Pinpoint the cell where the given text exists, returning its [X, Y] midpoint coordinate. 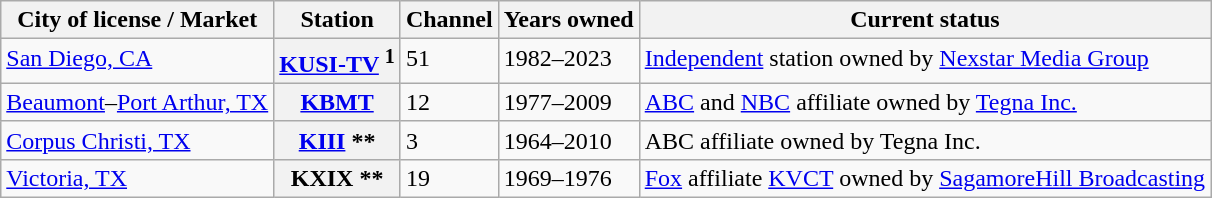
Current status [924, 20]
ABC and NBC affiliate owned by Tegna Inc. [924, 102]
Independent station owned by Nexstar Media Group [924, 62]
Station [338, 20]
Victoria, TX [138, 178]
San Diego, CA [138, 62]
19 [449, 178]
KXIX ** [338, 178]
1977–2009 [568, 102]
1982–2023 [568, 62]
City of license / Market [138, 20]
Fox affiliate KVCT owned by SagamoreHill Broadcasting [924, 178]
12 [449, 102]
KIII ** [338, 140]
Beaumont–Port Arthur, TX [138, 102]
3 [449, 140]
KUSI-TV 1 [338, 62]
ABC affiliate owned by Tegna Inc. [924, 140]
51 [449, 62]
Years owned [568, 20]
KBMT [338, 102]
Channel [449, 20]
1969–1976 [568, 178]
1964–2010 [568, 140]
Corpus Christi, TX [138, 140]
